For the text-containing cell, return its midpoint in [X, Y] coordinate format. 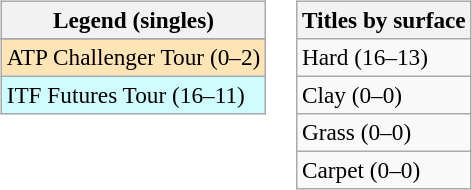
Hard (16–13) [384, 57]
Carpet (0–0) [384, 171]
ITF Futures Tour (16–11) [133, 95]
ATP Challenger Tour (0–2) [133, 57]
Grass (0–0) [384, 133]
Legend (singles) [133, 20]
Clay (0–0) [384, 95]
Titles by surface [384, 20]
